Pinpoint the cell where the given text exists, returning its (x, y) midpoint coordinate. 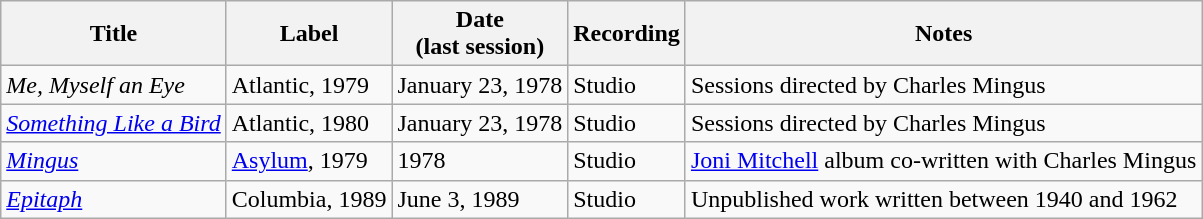
Atlantic, 1979 (309, 85)
1978 (480, 161)
Me, Myself an Eye (114, 85)
Columbia, 1989 (309, 199)
Something Like a Bird (114, 123)
Joni Mitchell album co-written with Charles Mingus (943, 161)
Label (309, 34)
Title (114, 34)
Epitaph (114, 199)
Date(last session) (480, 34)
Asylum, 1979 (309, 161)
June 3, 1989 (480, 199)
Atlantic, 1980 (309, 123)
Mingus (114, 161)
Recording (627, 34)
Unpublished work written between 1940 and 1962 (943, 199)
Notes (943, 34)
